Return the [X, Y] coordinate for the center point of the cell that contains the specified text.  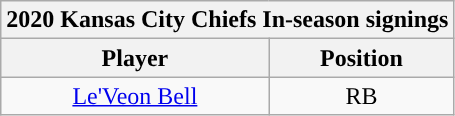
RB [362, 96]
2020 Kansas City Chiefs In-season signings [228, 20]
Player [135, 58]
Le'Veon Bell [135, 96]
Position [362, 58]
